Find where the given text appears and provide that cell's center as (X, Y) coordinate. 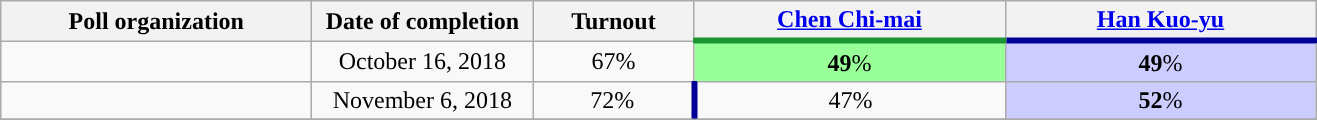
Han Kuo-yu (1160, 21)
Date of completion (422, 21)
72% (614, 100)
Chen Chi-mai (850, 21)
October 16, 2018 (422, 61)
47% (850, 100)
November 6, 2018 (422, 100)
Poll organization (156, 21)
52% (1160, 100)
67% (614, 61)
Turnout (614, 21)
